Extract the (X, Y) coordinate from the center of the cell holding the provided text.  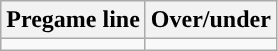
Pregame line (74, 20)
Over/under (210, 20)
